Pinpoint the cell where the given text exists, returning its (X, Y) midpoint coordinate. 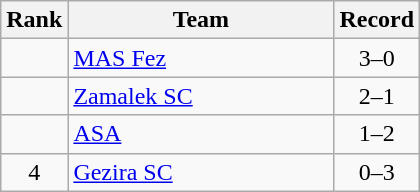
1–2 (377, 134)
3–0 (377, 58)
Rank (34, 20)
ASA (201, 134)
Zamalek SC (201, 96)
4 (34, 172)
Team (201, 20)
0–3 (377, 172)
2–1 (377, 96)
MAS Fez (201, 58)
Record (377, 20)
Gezira SC (201, 172)
